Pinpoint the cell where the given text exists, returning its (X, Y) midpoint coordinate. 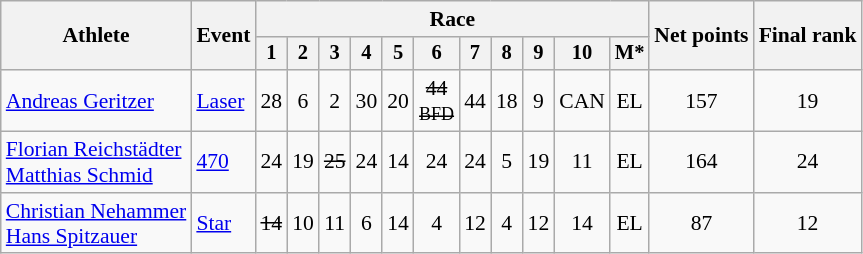
164 (701, 162)
30 (367, 100)
44 (475, 100)
Event (223, 36)
Andreas Geritzer (96, 100)
157 (701, 100)
28 (271, 100)
8 (507, 54)
Final rank (808, 36)
Athlete (96, 36)
M* (630, 54)
20 (398, 100)
1 (271, 54)
44BFD (436, 100)
Christian Nehammer Hans Spitzauer (96, 224)
Star (223, 224)
CAN (582, 100)
7 (475, 54)
18 (507, 100)
3 (335, 54)
470 (223, 162)
Florian ReichstädterMatthias Schmid (96, 162)
25 (335, 162)
Net points (701, 36)
87 (701, 224)
Laser (223, 100)
Race (452, 19)
